Extract the (x, y) coordinate from the center of the cell holding the provided text.  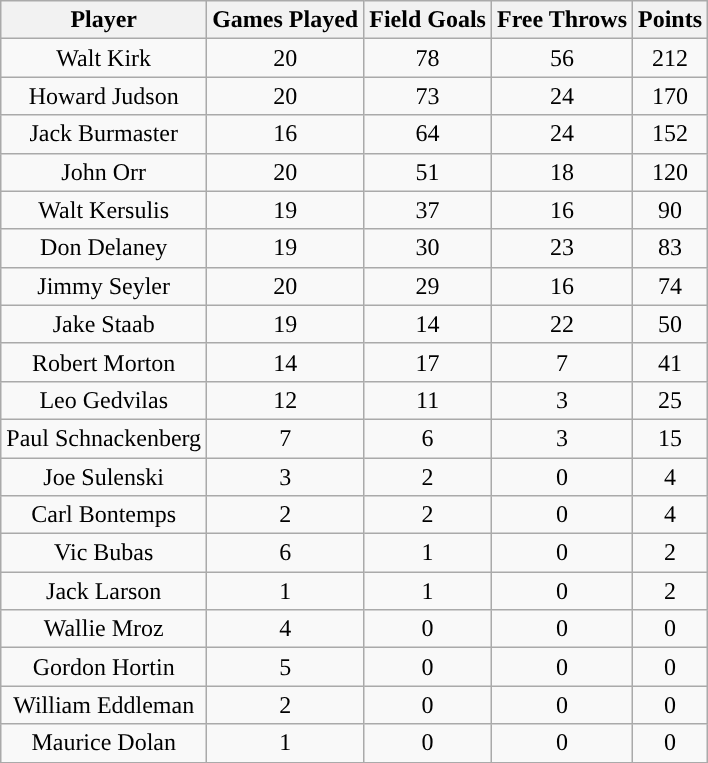
50 (670, 324)
Jack Larson (104, 591)
Player (104, 20)
Vic Bubas (104, 553)
78 (428, 58)
18 (562, 172)
212 (670, 58)
Wallie Mroz (104, 629)
Maurice Dolan (104, 743)
90 (670, 210)
Walt Kirk (104, 58)
22 (562, 324)
Free Throws (562, 20)
Robert Morton (104, 362)
Carl Bontemps (104, 515)
Jack Burmaster (104, 134)
5 (286, 667)
17 (428, 362)
83 (670, 248)
37 (428, 210)
73 (428, 96)
170 (670, 96)
Don Delaney (104, 248)
Games Played (286, 20)
Points (670, 20)
William Eddleman (104, 705)
Leo Gedvilas (104, 400)
152 (670, 134)
Field Goals (428, 20)
56 (562, 58)
Howard Judson (104, 96)
25 (670, 400)
23 (562, 248)
Joe Sulenski (104, 477)
51 (428, 172)
120 (670, 172)
John Orr (104, 172)
Jake Staab (104, 324)
30 (428, 248)
Gordon Hortin (104, 667)
15 (670, 438)
74 (670, 286)
29 (428, 286)
41 (670, 362)
Paul Schnackenberg (104, 438)
Walt Kersulis (104, 210)
Jimmy Seyler (104, 286)
11 (428, 400)
12 (286, 400)
64 (428, 134)
